Provide the [x, y] coordinate of the cell's center where the given text is located.  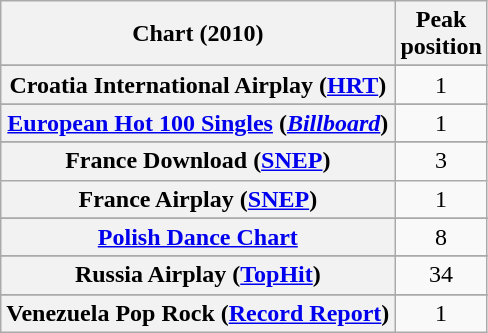
Peakposition [441, 34]
France Airplay (SNEP) [198, 199]
Russia Airplay (TopHit) [198, 275]
34 [441, 275]
European Hot 100 Singles (Billboard) [198, 123]
3 [441, 161]
Venezuela Pop Rock (Record Report) [198, 313]
8 [441, 237]
Polish Dance Chart [198, 237]
Croatia International Airplay (HRT) [198, 85]
Chart (2010) [198, 34]
France Download (SNEP) [198, 161]
